Scan for the cell matching the given text and deliver its [X, Y] coordinate at center. 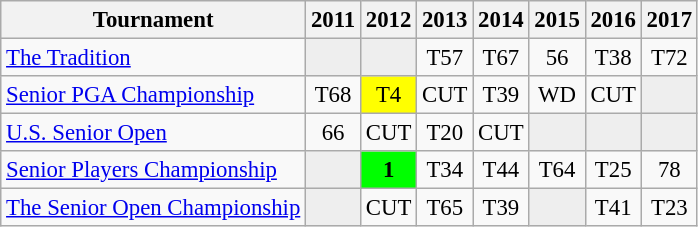
2014 [501, 20]
56 [557, 58]
2011 [334, 20]
T72 [669, 58]
Senior Players Championship [154, 170]
2015 [557, 20]
T41 [613, 208]
Senior PGA Championship [154, 95]
T25 [613, 170]
2017 [669, 20]
T20 [445, 133]
2013 [445, 20]
The Senior Open Championship [154, 208]
66 [334, 133]
1 [388, 170]
T65 [445, 208]
Tournament [154, 20]
T64 [557, 170]
U.S. Senior Open [154, 133]
T68 [334, 95]
T4 [388, 95]
T34 [445, 170]
T38 [613, 58]
WD [557, 95]
T57 [445, 58]
78 [669, 170]
2012 [388, 20]
The Tradition [154, 58]
T44 [501, 170]
T23 [669, 208]
T67 [501, 58]
2016 [613, 20]
